Provide the (X, Y) coordinate of the cell's center where the given text is located.  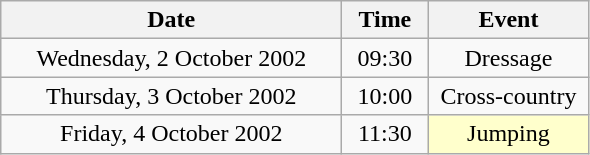
Friday, 4 October 2002 (172, 134)
10:00 (385, 96)
Thursday, 3 October 2002 (172, 96)
Dressage (508, 58)
Time (385, 20)
Date (172, 20)
11:30 (385, 134)
Cross-country (508, 96)
Wednesday, 2 October 2002 (172, 58)
09:30 (385, 58)
Jumping (508, 134)
Event (508, 20)
